Pinpoint the cell where the given text exists, returning its [X, Y] midpoint coordinate. 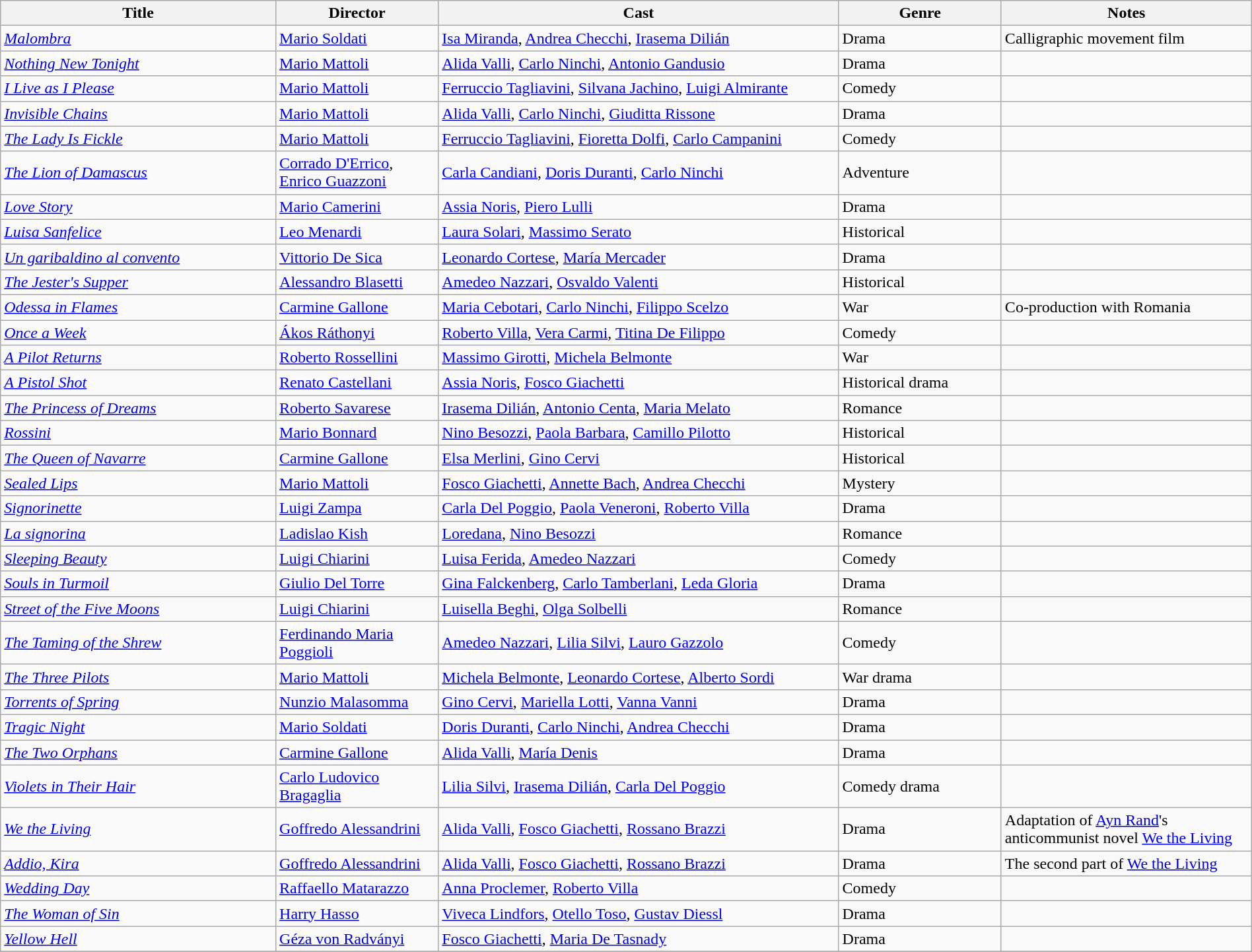
Carlo Ludovico Bragaglia [357, 787]
Ferruccio Tagliavini, Silvana Jachino, Luigi Almirante [639, 88]
We the Living [139, 829]
Malombra [139, 38]
The Lady Is Fickle [139, 139]
Adaptation of Ayn Rand's anticommunist novel We the Living [1127, 829]
The Queen of Navarre [139, 458]
Assia Noris, Fosco Giachetti [639, 383]
Gino Cervi, Mariella Lotti, Vanna Vanni [639, 702]
Historical drama [920, 383]
Ferdinando Maria Poggioli [357, 643]
Nino Besozzi, Paola Barbara, Camillo Pilotto [639, 433]
Elsa Merlini, Gino Cervi [639, 458]
Amedeo Nazzari, Lilia Silvi, Lauro Gazzolo [639, 643]
The second part of We the Living [1127, 864]
Ákos Ráthonyi [357, 332]
Massimo Girotti, Michela Belmonte [639, 358]
Signorinette [139, 508]
Adventure [920, 173]
Luisa Ferida, Amedeo Nazzari [639, 559]
Mystery [920, 483]
Odessa in Flames [139, 307]
Laura Solari, Massimo Serato [639, 232]
Anna Proclemer, Roberto Villa [639, 889]
The Three Pilots [139, 677]
Vittorio De Sica [357, 257]
Wedding Day [139, 889]
Doris Duranti, Carlo Ninchi, Andrea Checchi [639, 727]
Director [357, 13]
Co-production with Romania [1127, 307]
Nothing New Tonight [139, 63]
Alessandro Blasetti [357, 282]
Viveca Lindfors, Otello Toso, Gustav Diessl [639, 914]
Corrado D'Errico, Enrico Guazzoni [357, 173]
The Princess of Dreams [139, 408]
Violets in Their Hair [139, 787]
Roberto Villa, Vera Carmi, Titina De Filippo [639, 332]
Alida Valli, Carlo Ninchi, Giuditta Rissone [639, 114]
Ferruccio Tagliavini, Fioretta Dolfi, Carlo Campanini [639, 139]
Lilia Silvi, Irasema Dilián, Carla Del Poggio [639, 787]
Luisella Beghi, Olga Solbelli [639, 609]
The Two Orphans [139, 752]
Cast [639, 13]
Isa Miranda, Andrea Checchi, Irasema Dilián [639, 38]
Géza von Radványi [357, 939]
Leo Menardi [357, 232]
A Pistol Shot [139, 383]
Street of the Five Moons [139, 609]
Carla Candiani, Doris Duranti, Carlo Ninchi [639, 173]
The Jester's Supper [139, 282]
Amedeo Nazzari, Osvaldo Valenti [639, 282]
The Taming of the Shrew [139, 643]
Souls in Turmoil [139, 584]
Un garibaldino al convento [139, 257]
Calligraphic movement film [1127, 38]
Loredana, Nino Besozzi [639, 533]
Sleeping Beauty [139, 559]
Yellow Hell [139, 939]
Gina Falckenberg, Carlo Tamberlani, Leda Gloria [639, 584]
I Live as I Please [139, 88]
The Lion of Damascus [139, 173]
Mario Bonnard [357, 433]
Assia Noris, Piero Lulli [639, 207]
Maria Cebotari, Carlo Ninchi, Filippo Scelzo [639, 307]
La signorina [139, 533]
Leonardo Cortese, María Mercader [639, 257]
Roberto Rossellini [357, 358]
Roberto Savarese [357, 408]
Nunzio Malasomma [357, 702]
Harry Hasso [357, 914]
Title [139, 13]
Giulio Del Torre [357, 584]
Irasema Dilián, Antonio Centa, Maria Melato [639, 408]
Mario Camerini [357, 207]
Michela Belmonte, Leonardo Cortese, Alberto Sordi [639, 677]
Love Story [139, 207]
Renato Castellani [357, 383]
Luisa Sanfelice [139, 232]
Once a Week [139, 332]
Comedy drama [920, 787]
Raffaello Matarazzo [357, 889]
Addio, Kira [139, 864]
Notes [1127, 13]
Tragic Night [139, 727]
Carla Del Poggio, Paola Veneroni, Roberto Villa [639, 508]
Sealed Lips [139, 483]
Fosco Giachetti, Maria De Tasnady [639, 939]
Luigi Zampa [357, 508]
A Pilot Returns [139, 358]
The Woman of Sin [139, 914]
Genre [920, 13]
Invisible Chains [139, 114]
Fosco Giachetti, Annette Bach, Andrea Checchi [639, 483]
Rossini [139, 433]
Alida Valli, María Denis [639, 752]
Torrents of Spring [139, 702]
War drama [920, 677]
Alida Valli, Carlo Ninchi, Antonio Gandusio [639, 63]
Ladislao Kish [357, 533]
